Pinpoint the cell where the given text exists, returning its (x, y) midpoint coordinate. 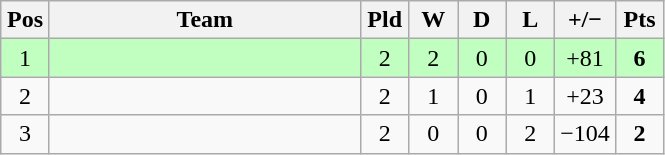
Pld (384, 20)
4 (640, 96)
+/− (586, 20)
D (482, 20)
W (434, 20)
Pos (26, 20)
6 (640, 58)
3 (26, 134)
+81 (586, 58)
Team (204, 20)
+23 (586, 96)
−104 (586, 134)
Pts (640, 20)
L (530, 20)
